Provide the (X, Y) coordinate of the cell's center where the given text is located.  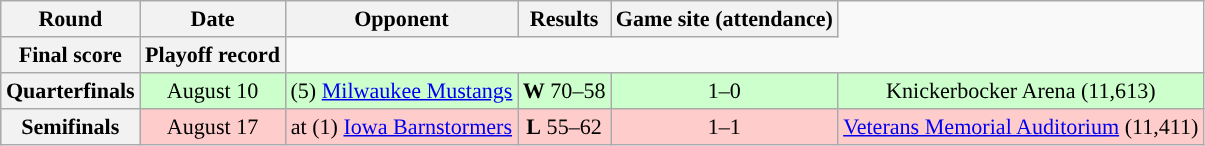
Knickerbocker Arena (11,613) (1021, 90)
1–1 (724, 126)
Results (564, 18)
L 55–62 (564, 126)
Veterans Memorial Auditorium (11,411) (1021, 126)
1–0 (724, 90)
Final score (70, 54)
Round (70, 18)
Opponent (401, 18)
Quarterfinals (70, 90)
August 17 (212, 126)
W 70–58 (564, 90)
Date (212, 18)
(5) Milwaukee Mustangs (401, 90)
at (1) Iowa Barnstormers (401, 126)
Semifinals (70, 126)
August 10 (212, 90)
Playoff record (212, 54)
Game site (attendance) (724, 18)
